Return the [x, y] coordinate for the center point of the cell that contains the specified text.  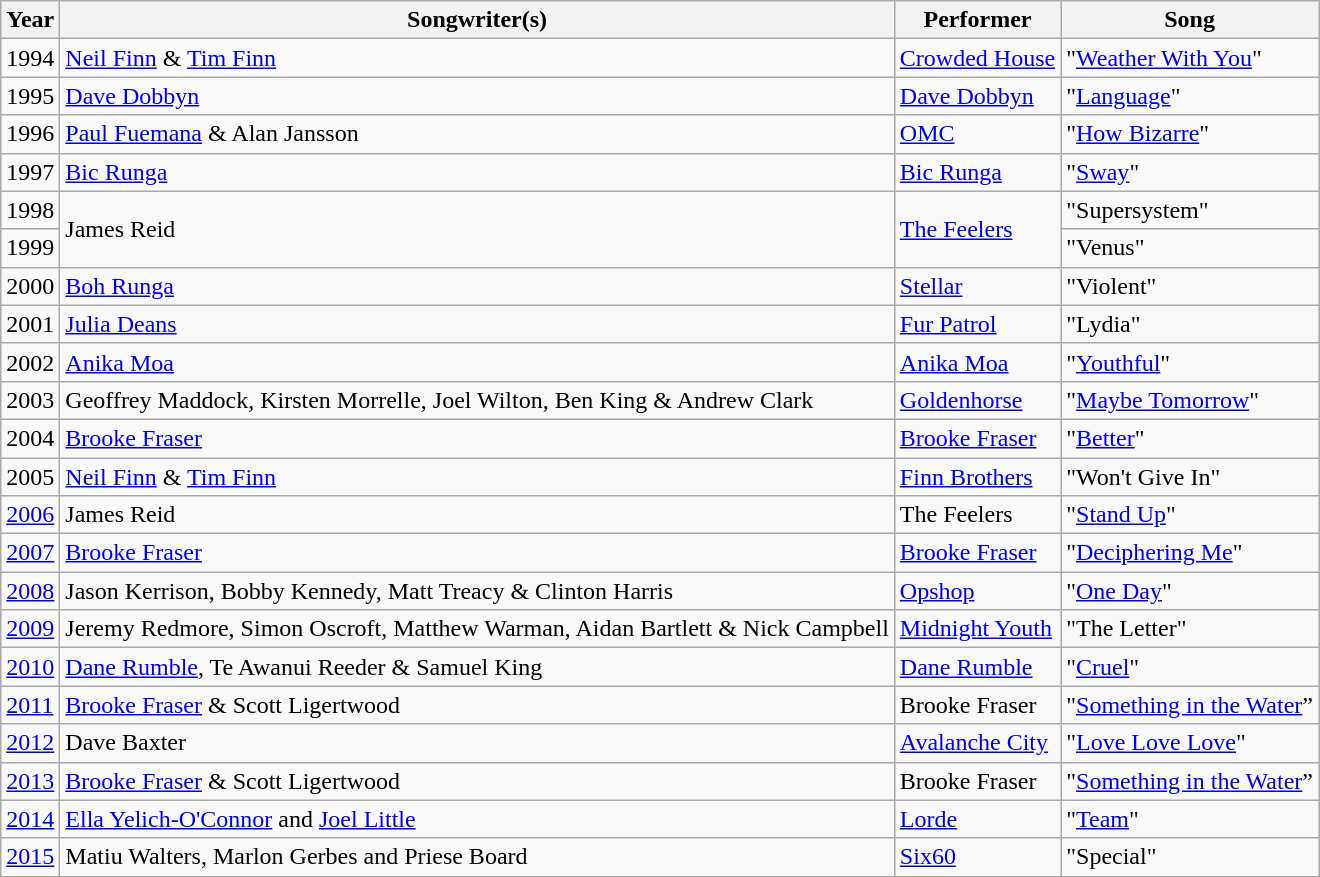
Geoffrey Maddock, Kirsten Morrelle, Joel Wilton, Ben King & Andrew Clark [478, 400]
2005 [30, 477]
Stellar [977, 286]
1996 [30, 134]
2009 [30, 629]
"Won't Give In" [1190, 477]
1995 [30, 96]
"Stand Up" [1190, 515]
2007 [30, 553]
2014 [30, 819]
"Cruel" [1190, 667]
Paul Fuemana & Alan Jansson [478, 134]
1998 [30, 210]
Jason Kerrison, Bobby Kennedy, Matt Treacy & Clinton Harris [478, 591]
Finn Brothers [977, 477]
OMC [977, 134]
"Weather With You" [1190, 58]
1994 [30, 58]
2012 [30, 743]
2000 [30, 286]
"Sway" [1190, 172]
"Special" [1190, 857]
Six60 [977, 857]
"Lydia" [1190, 324]
2004 [30, 438]
2003 [30, 400]
2010 [30, 667]
2008 [30, 591]
Goldenhorse [977, 400]
Dane Rumble [977, 667]
"Better" [1190, 438]
"How Bizarre" [1190, 134]
Jeremy Redmore, Simon Oscroft, Matthew Warman, Aidan Bartlett & Nick Campbell [478, 629]
"Youthful" [1190, 362]
"Supersystem" [1190, 210]
Julia Deans [478, 324]
Songwriter(s) [478, 20]
"Love Love Love" [1190, 743]
Fur Patrol [977, 324]
Opshop [977, 591]
"Violent" [1190, 286]
Crowded House [977, 58]
Matiu Walters, Marlon Gerbes and Priese Board [478, 857]
"Team" [1190, 819]
1997 [30, 172]
2001 [30, 324]
Performer [977, 20]
Song [1190, 20]
Boh Runga [478, 286]
Lorde [977, 819]
"Language" [1190, 96]
Dave Baxter [478, 743]
Midnight Youth [977, 629]
"Venus" [1190, 248]
1999 [30, 248]
Avalanche City [977, 743]
2013 [30, 781]
"The Letter" [1190, 629]
"Maybe Tomorrow" [1190, 400]
2011 [30, 705]
2015 [30, 857]
"Deciphering Me" [1190, 553]
Year [30, 20]
2002 [30, 362]
Dane Rumble, Te Awanui Reeder & Samuel King [478, 667]
"One Day" [1190, 591]
2006 [30, 515]
Ella Yelich-O'Connor and Joel Little [478, 819]
